Return (X, Y) of the center of cell containing provided text 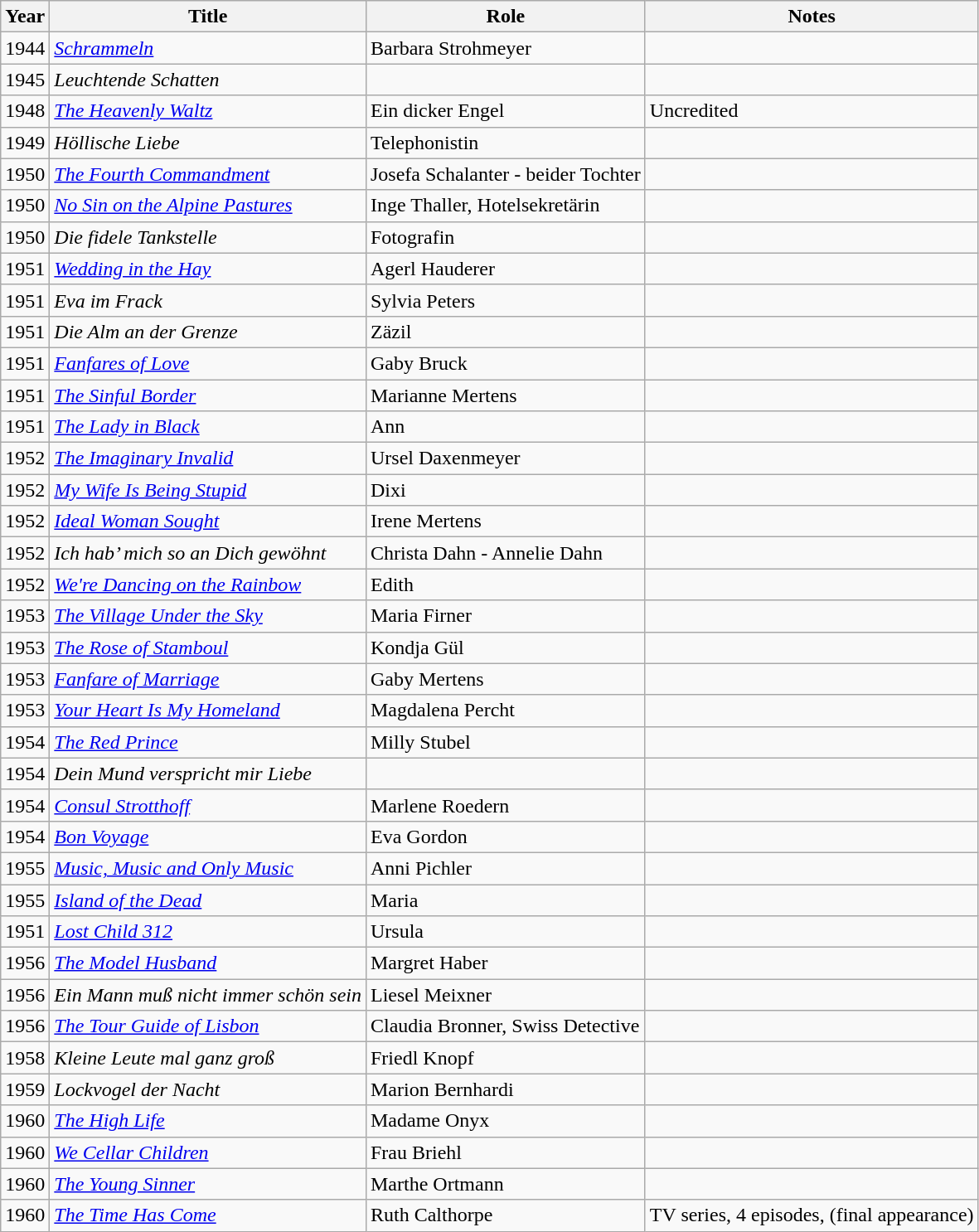
The Village Under the Sky (208, 616)
Title (208, 17)
Madame Onyx (506, 1121)
Music, Music and Only Music (208, 868)
Schrammeln (208, 48)
The Red Prince (208, 742)
Milly Stubel (506, 742)
The Young Sinner (208, 1184)
Ein Mann muß nicht immer schön sein (208, 995)
Maria (506, 900)
Friedl Knopf (506, 1058)
Notes (812, 17)
Year (25, 17)
Kondja Gül (506, 648)
1948 (25, 111)
Ideal Woman Sought (208, 521)
Eva Gordon (506, 837)
Fotografin (506, 237)
No Sin on the Alpine Pastures (208, 206)
We Cellar Children (208, 1152)
1959 (25, 1089)
The Heavenly Waltz (208, 111)
Agerl Hauderer (506, 269)
Die Alm an der Grenze (208, 332)
The Lady in Black (208, 427)
Christa Dahn - Annelie Dahn (506, 553)
Wedding in the Hay (208, 269)
Josefa Schalanter - beider Tochter (506, 174)
1944 (25, 48)
Fanfare of Marriage (208, 679)
Die fidele Tankstelle (208, 237)
Margret Haber (506, 963)
Consul Strotthoff (208, 805)
Sylvia Peters (506, 300)
Ursel Daxenmeyer (506, 458)
Ruth Calthorpe (506, 1215)
Marianne Mertens (506, 395)
Frau Briehl (506, 1152)
Dixi (506, 490)
Magdalena Percht (506, 711)
Leuchtende Schatten (208, 80)
The Imaginary Invalid (208, 458)
The Fourth Commandment (208, 174)
Bon Voyage (208, 837)
Inge Thaller, Hotelsekretärin (506, 206)
The Rose of Stamboul (208, 648)
Eva im Frack (208, 300)
Lockvogel der Nacht (208, 1089)
1949 (25, 143)
Dein Mund verspricht mir Liebe (208, 774)
Gaby Mertens (506, 679)
1945 (25, 80)
Höllische Liebe (208, 143)
Role (506, 17)
Maria Firner (506, 616)
Edith (506, 584)
Lost Child 312 (208, 932)
Kleine Leute mal ganz groß (208, 1058)
Ann (506, 427)
Barbara Strohmeyer (506, 48)
The Model Husband (208, 963)
My Wife Is Being Stupid (208, 490)
Claudia Bronner, Swiss Detective (506, 1026)
Marlene Roedern (506, 805)
Liesel Meixner (506, 995)
Zäzil (506, 332)
Ich hab’ mich so an Dich gewöhnt (208, 553)
The High Life (208, 1121)
Ursula (506, 932)
Ein dicker Engel (506, 111)
Marthe Ortmann (506, 1184)
The Sinful Border (208, 395)
Gaby Bruck (506, 363)
Your Heart Is My Homeland (208, 711)
We're Dancing on the Rainbow (208, 584)
The Tour Guide of Lisbon (208, 1026)
Uncredited (812, 111)
Anni Pichler (506, 868)
Fanfares of Love (208, 363)
Island of the Dead (208, 900)
Marion Bernhardi (506, 1089)
Telephonistin (506, 143)
TV series, 4 episodes, (final appearance) (812, 1215)
1958 (25, 1058)
The Time Has Come (208, 1215)
Irene Mertens (506, 521)
